Return the (x, y) coordinate for the center point of the cell that contains the specified text.  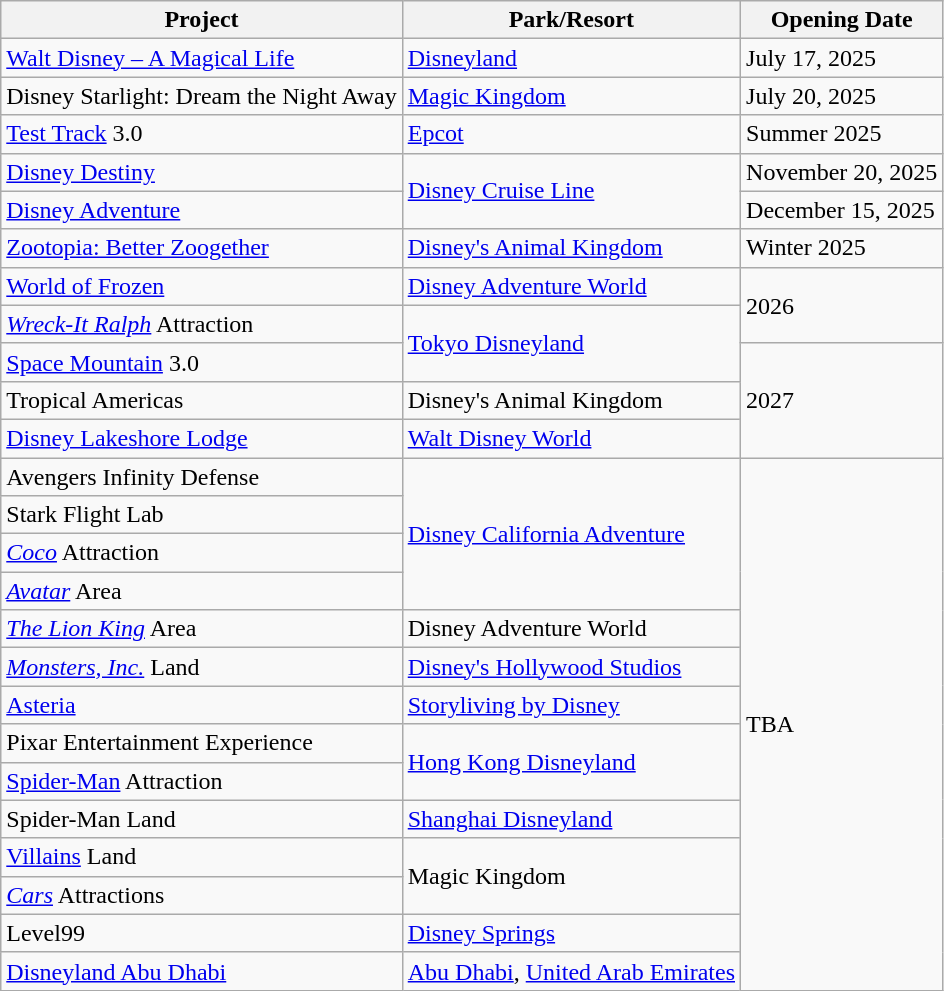
World of Frozen (202, 286)
Storyliving by Disney (571, 705)
Spider-Man Land (202, 819)
Disney Adventure (202, 210)
Spider-Man Attraction (202, 781)
Disney's Hollywood Studios (571, 667)
Disney Destiny (202, 172)
Tokyo Disneyland (571, 343)
Summer 2025 (842, 134)
Shanghai Disneyland (571, 819)
Avengers Infinity Defense (202, 477)
July 17, 2025 (842, 58)
Zootopia: Better Zoogether (202, 248)
The Lion King Area (202, 629)
Villains Land (202, 857)
Hong Kong Disneyland (571, 762)
Cars Attractions (202, 895)
Opening Date (842, 20)
Level99 (202, 933)
Asteria (202, 705)
Winter 2025 (842, 248)
Wreck-It Ralph Attraction (202, 324)
Avatar Area (202, 591)
Disney Starlight: Dream the Night Away (202, 96)
Test Track 3.0 (202, 134)
Tropical Americas (202, 400)
Disney California Adventure (571, 534)
December 15, 2025 (842, 210)
Walt Disney – A Magical Life (202, 58)
Coco Attraction (202, 553)
Space Mountain 3.0 (202, 362)
Disneyland Abu Dhabi (202, 971)
Walt Disney World (571, 438)
Stark Flight Lab (202, 515)
Epcot (571, 134)
2027 (842, 400)
Disney Lakeshore Lodge (202, 438)
Pixar Entertainment Experience (202, 743)
2026 (842, 305)
Disney Cruise Line (571, 191)
July 20, 2025 (842, 96)
Disneyland (571, 58)
November 20, 2025 (842, 172)
Monsters, Inc. Land (202, 667)
Disney Springs (571, 933)
Park/Resort (571, 20)
Project (202, 20)
TBA (842, 724)
Abu Dhabi, United Arab Emirates (571, 971)
